Detect which cell encompasses the target text, then output its (x, y) center coordinate. 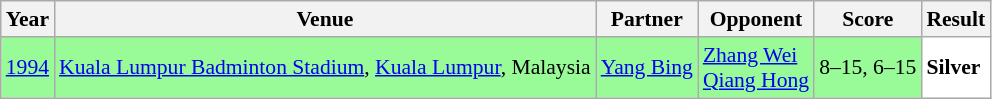
Silver (956, 68)
Score (868, 19)
8–15, 6–15 (868, 68)
Partner (647, 19)
Kuala Lumpur Badminton Stadium, Kuala Lumpur, Malaysia (325, 68)
Opponent (756, 19)
Result (956, 19)
1994 (28, 68)
Zhang Wei Qiang Hong (756, 68)
Venue (325, 19)
Yang Bing (647, 68)
Year (28, 19)
